Pinpoint the cell where the given text exists, returning its [X, Y] midpoint coordinate. 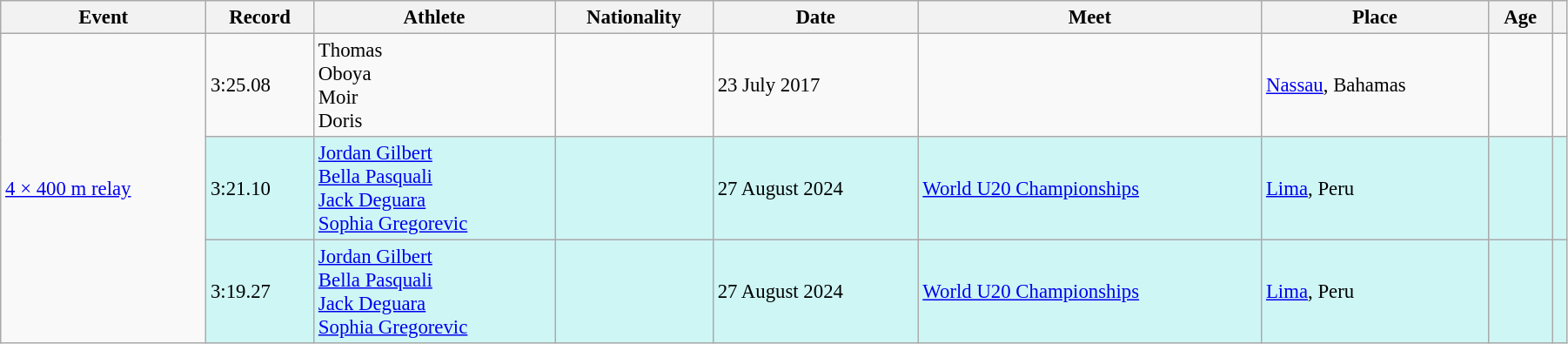
Date [815, 17]
Nationality [634, 17]
4 × 400 m relay [104, 189]
23 July 2017 [815, 85]
ThomasOboyaMoirDoris [435, 85]
Record [260, 17]
Age [1520, 17]
3:19.27 [260, 293]
Meet [1089, 17]
Event [104, 17]
3:21.10 [260, 188]
Place [1375, 17]
Athlete [435, 17]
Nassau, Bahamas [1375, 85]
3:25.08 [260, 85]
